Identify which cell holds the provided text, then report its (X, Y) central coordinate. 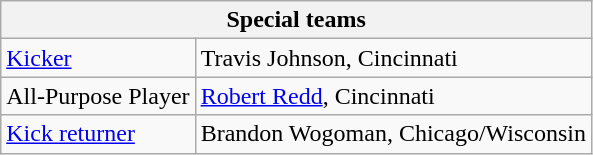
Robert Redd, Cincinnati (393, 96)
All-Purpose Player (98, 96)
Travis Johnson, Cincinnati (393, 58)
Kick returner (98, 134)
Special teams (296, 20)
Kicker (98, 58)
Brandon Wogoman, Chicago/Wisconsin (393, 134)
